Capture the cell that displays the provided text and extract its [x, y] central coordinate. 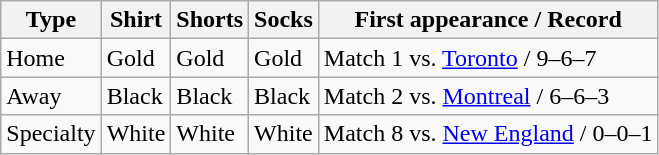
Match 2 vs. Montreal / 6–6–3 [488, 96]
Match 8 vs. New England / 0–0–1 [488, 134]
Shorts [210, 20]
Specialty [51, 134]
Shirt [136, 20]
Type [51, 20]
First appearance / Record [488, 20]
Home [51, 58]
Socks [284, 20]
Match 1 vs. Toronto / 9–6–7 [488, 58]
Away [51, 96]
